Capture the cell that displays the provided text and extract its [X, Y] central coordinate. 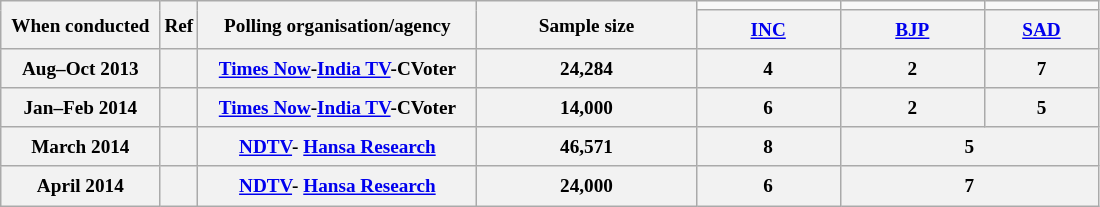
Jan–Feb 2014 [80, 108]
March 2014 [80, 146]
24,284 [586, 68]
4 [768, 68]
14,000 [586, 108]
SAD [1041, 30]
Aug–Oct 2013 [80, 68]
8 [768, 146]
Sample size [586, 25]
When conducted [80, 25]
Polling organisation/agency [338, 25]
BJP [912, 30]
Ref [179, 25]
INC [768, 30]
24,000 [586, 186]
46,571 [586, 146]
April 2014 [80, 186]
